Provide the (x, y) coordinate of the cell's center where the given text is located.  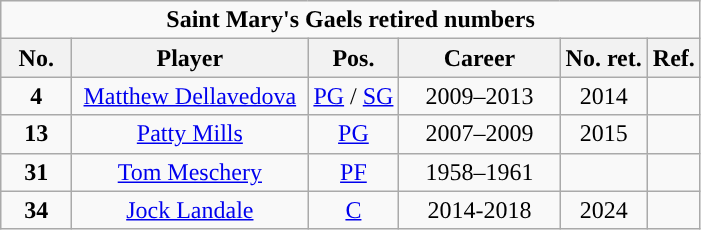
Career (480, 58)
Matthew Dellavedova (190, 96)
1958–1961 (480, 172)
PG / SG (354, 96)
No. ret. (604, 58)
31 (36, 172)
13 (36, 134)
Saint Mary's Gaels retired numbers (351, 20)
Jock Landale (190, 210)
PF (354, 172)
PG (354, 134)
2007–2009 (480, 134)
2015 (604, 134)
No. (36, 58)
C (354, 210)
2014-2018 (480, 210)
Patty Mills (190, 134)
34 (36, 210)
2009–2013 (480, 96)
Tom Meschery (190, 172)
4 (36, 96)
Pos. (354, 58)
Ref. (674, 58)
2024 (604, 210)
Player (190, 58)
2014 (604, 96)
